Determine the [x, y] coordinate at the center of the cell enclosing the given text.  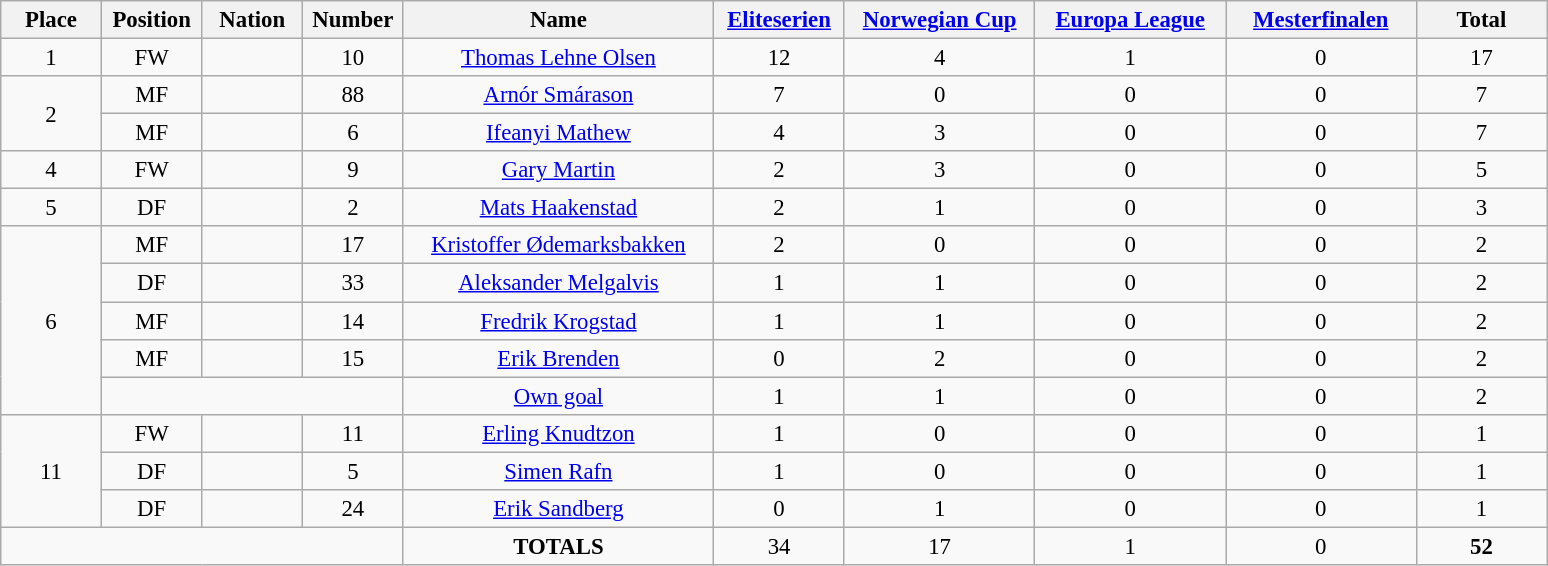
TOTALS [558, 546]
Thomas Lehne Olsen [558, 58]
34 [780, 546]
Norwegian Cup [940, 20]
Place [52, 20]
Ifeanyi Mathew [558, 133]
24 [354, 509]
Mesterfinalen [1322, 20]
Kristoffer Ødemarksbakken [558, 245]
Name [558, 20]
14 [354, 321]
88 [354, 95]
Aleksander Melgalvis [558, 283]
15 [354, 358]
Own goal [558, 396]
Erling Knudtzon [558, 433]
Number [354, 20]
Position [152, 20]
Gary Martin [558, 170]
Total [1482, 20]
Simen Rafn [558, 471]
Mats Haakenstad [558, 208]
52 [1482, 546]
9 [354, 170]
10 [354, 58]
Nation [252, 20]
Fredrik Krogstad [558, 321]
Erik Sandberg [558, 509]
Erik Brenden [558, 358]
12 [780, 58]
Europa League [1130, 20]
Eliteserien [780, 20]
33 [354, 283]
Arnór Smárason [558, 95]
